Capture the cell that displays the provided text and extract its (X, Y) central coordinate. 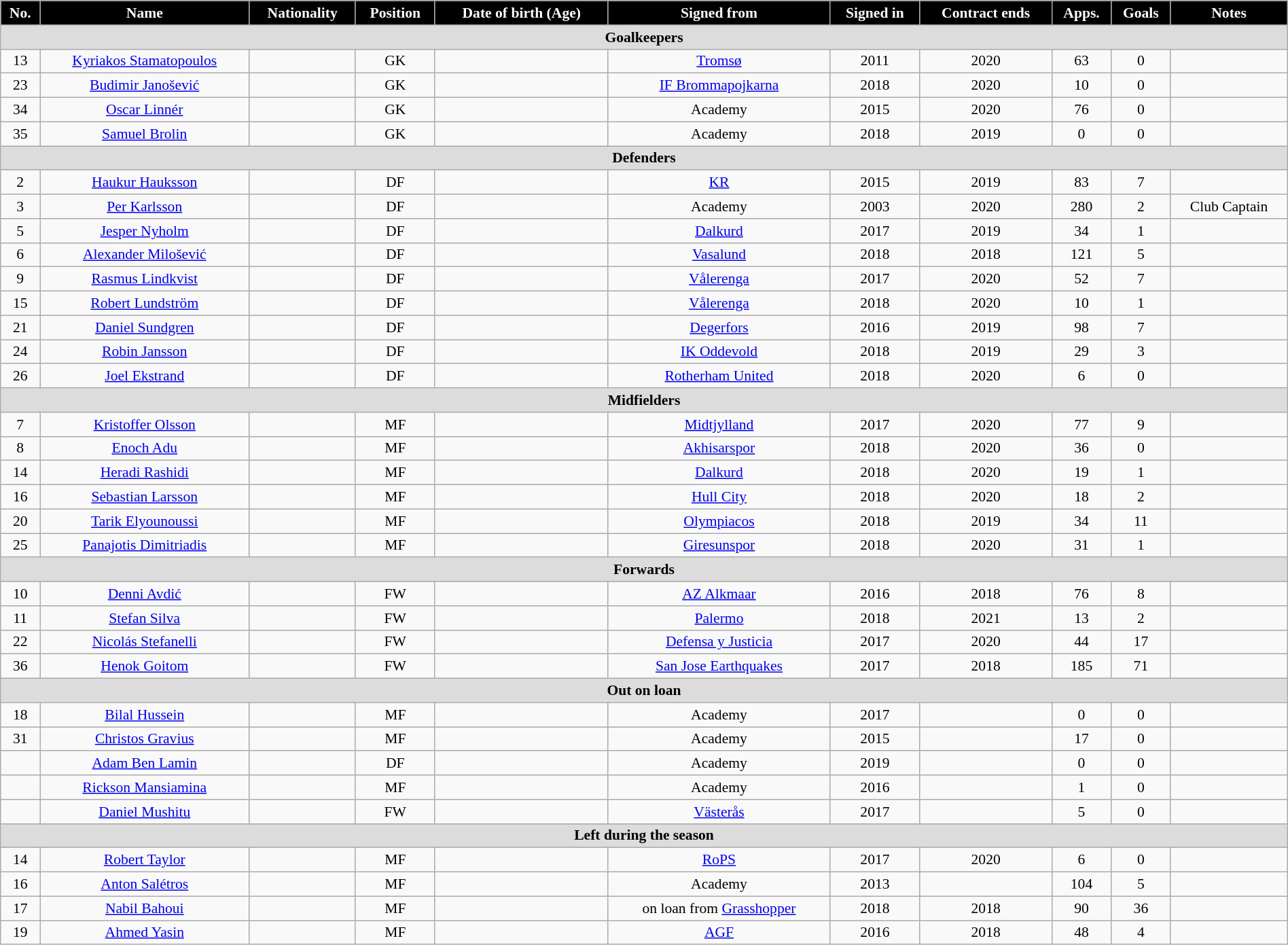
AGF (719, 933)
83 (1081, 183)
Ahmed Yasin (145, 933)
Nationality (303, 13)
AZ Alkmaar (719, 594)
Daniel Sundgren (145, 327)
Daniel Mushitu (145, 812)
Stefan Silva (145, 618)
Akhisarspor (719, 448)
Per Karlsson (145, 207)
IF Brommapojkarna (719, 86)
Signed from (719, 13)
21 (20, 327)
2011 (875, 61)
Robert Taylor (145, 860)
Out on loan (644, 691)
104 (1081, 885)
Västerås (719, 812)
26 (20, 376)
Club Captain (1229, 207)
23 (20, 86)
48 (1081, 933)
Haukur Hauksson (145, 183)
Midfielders (644, 400)
Enoch Adu (145, 448)
Heradi Rashidi (145, 473)
Kristoffer Olsson (145, 425)
Kyriakos Stamatopoulos (145, 61)
121 (1081, 255)
Forwards (644, 570)
280 (1081, 207)
No. (20, 13)
24 (20, 352)
Alexander Milošević (145, 255)
25 (20, 546)
Tromsø (719, 61)
35 (20, 134)
Oscar Linnér (145, 110)
22 (20, 642)
Anton Salétros (145, 885)
2021 (986, 618)
Bilal Hussein (145, 715)
KR (719, 183)
Nicolás Stefanelli (145, 642)
Robert Lundström (145, 304)
Nabil Bahoui (145, 908)
on loan from Grasshopper (719, 908)
Degerfors (719, 327)
Date of birth (Age) (522, 13)
Henok Goitom (145, 666)
Adam Ben Lamin (145, 764)
20 (20, 521)
Joel Ekstrand (145, 376)
185 (1081, 666)
Panajotis Dimitriadis (145, 546)
15 (20, 304)
Robin Jansson (145, 352)
Signed in (875, 13)
Midtjylland (719, 425)
Denni Avdić (145, 594)
Rotherham United (719, 376)
Contract ends (986, 13)
Apps. (1081, 13)
Defensa y Justicia (719, 642)
2013 (875, 885)
71 (1141, 666)
Christos Gravius (145, 739)
52 (1081, 279)
Sebastian Larsson (145, 497)
Notes (1229, 13)
Defenders (644, 158)
Hull City (719, 497)
Position (395, 13)
Vasalund (719, 255)
Tarik Elyounoussi (145, 521)
IK Oddevold (719, 352)
Left during the season (644, 836)
Samuel Brolin (145, 134)
San Jose Earthquakes (719, 666)
Palermo (719, 618)
Name (145, 13)
63 (1081, 61)
Budimir Janošević (145, 86)
Goalkeepers (644, 37)
RoPS (719, 860)
Rasmus Lindkvist (145, 279)
Jesper Nyholm (145, 231)
90 (1081, 908)
4 (1141, 933)
29 (1081, 352)
77 (1081, 425)
98 (1081, 327)
Rickson Mansiamina (145, 787)
Goals (1141, 13)
2003 (875, 207)
Olympiacos (719, 521)
Giresunspor (719, 546)
44 (1081, 642)
